Identify which cell holds the provided text, then report its [X, Y] central coordinate. 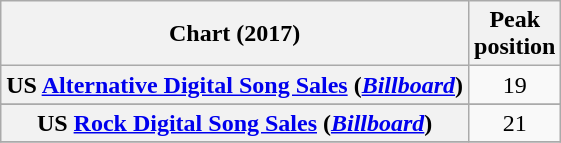
Peakposition [515, 34]
Chart (2017) [235, 34]
21 [515, 123]
19 [515, 85]
US Rock Digital Song Sales (Billboard) [235, 123]
US Alternative Digital Song Sales (Billboard) [235, 85]
